Locate the cell with the specified text and output its (X, Y) center coordinate. 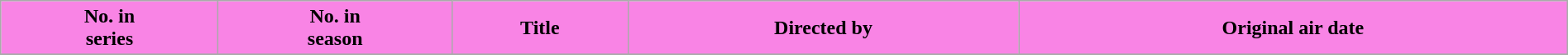
No. inseries (109, 28)
Title (539, 28)
Original air date (1293, 28)
Directed by (823, 28)
No. inseason (335, 28)
